Output the (x, y) coordinate of the center of the cell containing the given text.  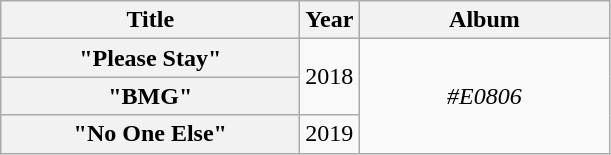
2018 (330, 77)
2019 (330, 134)
"Please Stay" (150, 58)
Album (484, 20)
"No One Else" (150, 134)
#E0806 (484, 96)
"BMG" (150, 96)
Year (330, 20)
Title (150, 20)
